For the text-containing cell, return its midpoint in (x, y) coordinate format. 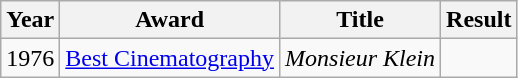
Result (479, 20)
Best Cinematography (170, 58)
Year (30, 20)
Award (170, 20)
1976 (30, 58)
Monsieur Klein (360, 58)
Title (360, 20)
